For the text-containing cell, return its midpoint in (X, Y) coordinate format. 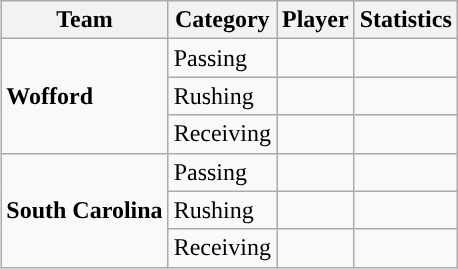
Statistics (406, 20)
Wofford (84, 96)
Player (315, 20)
Team (84, 20)
Category (222, 20)
South Carolina (84, 210)
